Provide the [X, Y] coordinate of the cell's center where the given text is located.  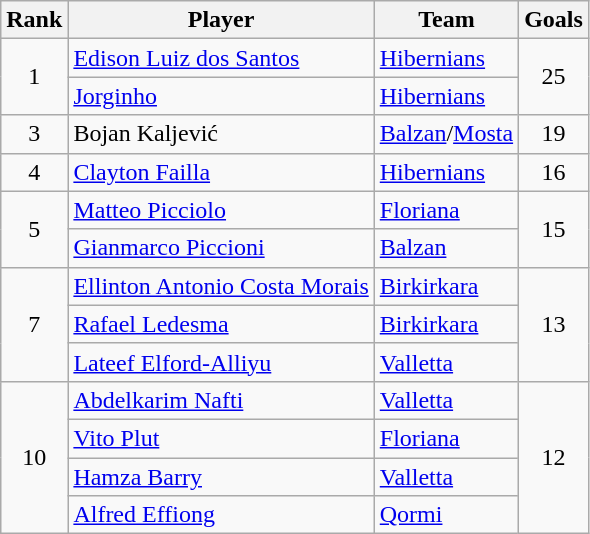
4 [34, 172]
Rafael Ledesma [221, 324]
Edison Luiz dos Santos [221, 58]
25 [554, 77]
Bojan Kaljević [221, 134]
1 [34, 77]
Lateef Elford-Alliyu [221, 362]
Vito Plut [221, 438]
Balzan [446, 248]
13 [554, 324]
19 [554, 134]
Player [221, 20]
5 [34, 229]
Matteo Picciolo [221, 210]
Team [446, 20]
15 [554, 229]
Hamza Barry [221, 477]
10 [34, 457]
Clayton Failla [221, 172]
Goals [554, 20]
Rank [34, 20]
Qormi [446, 515]
Abdelkarim Nafti [221, 400]
Alfred Effiong [221, 515]
Gianmarco Piccioni [221, 248]
Ellinton Antonio Costa Morais [221, 286]
Jorginho [221, 96]
16 [554, 172]
3 [34, 134]
12 [554, 457]
7 [34, 324]
Balzan/Mosta [446, 134]
